Pinpoint the cell where the given text exists, returning its [X, Y] midpoint coordinate. 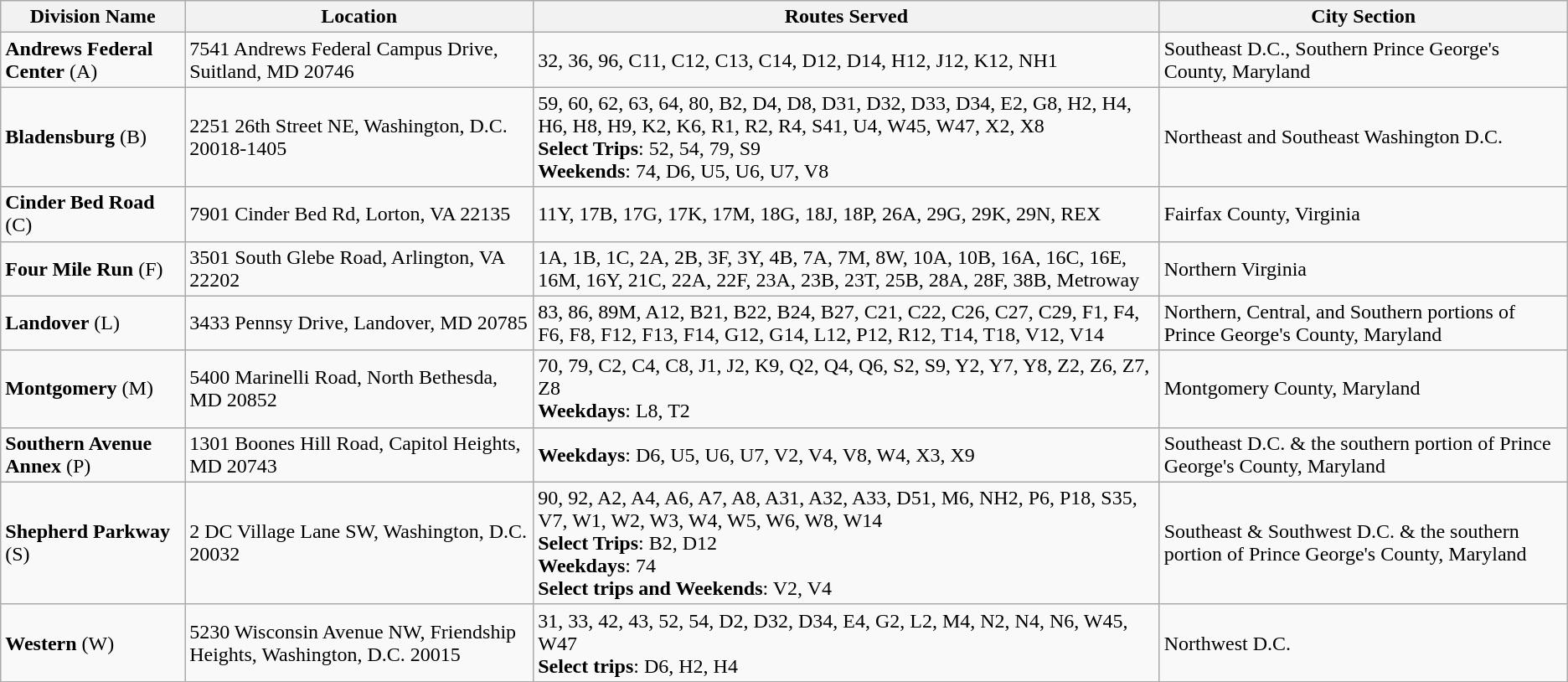
Four Mile Run (F) [93, 268]
Southeast & Southwest D.C. & the southern portion of Prince George's County, Maryland [1364, 543]
70, 79, C2, C4, C8, J1, J2, K9, Q2, Q4, Q6, S2, S9, Y2, Y7, Y8, Z2, Z6, Z7, Z8Weekdays: L8, T2 [846, 389]
1301 Boones Hill Road, Capitol Heights, MD 20743 [359, 454]
32, 36, 96, C11, C12, C13, C14, D12, D14, H12, J12, K12, NH1 [846, 60]
Cinder Bed Road (C) [93, 214]
31, 33, 42, 43, 52, 54, D2, D32, D34, E4, G2, L2, M4, N2, N4, N6, W45, W47Select trips: D6, H2, H4 [846, 643]
Northern Virginia [1364, 268]
2251 26th Street NE, Washington, D.C. 20018-1405 [359, 137]
Location [359, 17]
83, 86, 89M, A12, B21, B22, B24, B27, C21, C22, C26, C27, C29, F1, F4, F6, F8, F12, F13, F14, G12, G14, L12, P12, R12, T14, T18, V12, V14 [846, 323]
2 DC Village Lane SW, Washington, D.C. 20032 [359, 543]
Division Name [93, 17]
Northwest D.C. [1364, 643]
Montgomery (M) [93, 389]
Bladensburg (B) [93, 137]
11Y, 17B, 17G, 17K, 17M, 18G, 18J, 18P, 26A, 29G, 29K, 29N, REX [846, 214]
7901 Cinder Bed Rd, Lorton, VA 22135 [359, 214]
Fairfax County, Virginia [1364, 214]
Northeast and Southeast Washington D.C. [1364, 137]
3433 Pennsy Drive, Landover, MD 20785 [359, 323]
5230 Wisconsin Avenue NW, Friendship Heights, Washington, D.C. 20015 [359, 643]
3501 South Glebe Road, Arlington, VA 22202 [359, 268]
Southeast D.C., Southern Prince George's County, Maryland [1364, 60]
Montgomery County, Maryland [1364, 389]
5400 Marinelli Road, North Bethesda, MD 20852 [359, 389]
Landover (L) [93, 323]
Southern Avenue Annex (P) [93, 454]
7541 Andrews Federal Campus Drive, Suitland, MD 20746 [359, 60]
Southeast D.C. & the southern portion of Prince George's County, Maryland [1364, 454]
City Section [1364, 17]
Northern, Central, and Southern portions of Prince George's County, Maryland [1364, 323]
Routes Served [846, 17]
Western (W) [93, 643]
Weekdays: D6, U5, U6, U7, V2, V4, V8, W4, X3, X9 [846, 454]
1A, 1B, 1C, 2A, 2B, 3F, 3Y, 4B, 7A, 7M, 8W, 10A, 10B, 16A, 16C, 16E, 16M, 16Y, 21C, 22A, 22F, 23A, 23B, 23T, 25B, 28A, 28F, 38B, Metroway [846, 268]
Andrews Federal Center (A) [93, 60]
Shepherd Parkway (S) [93, 543]
